Locate the cell with the specified text and output its [x, y] center coordinate. 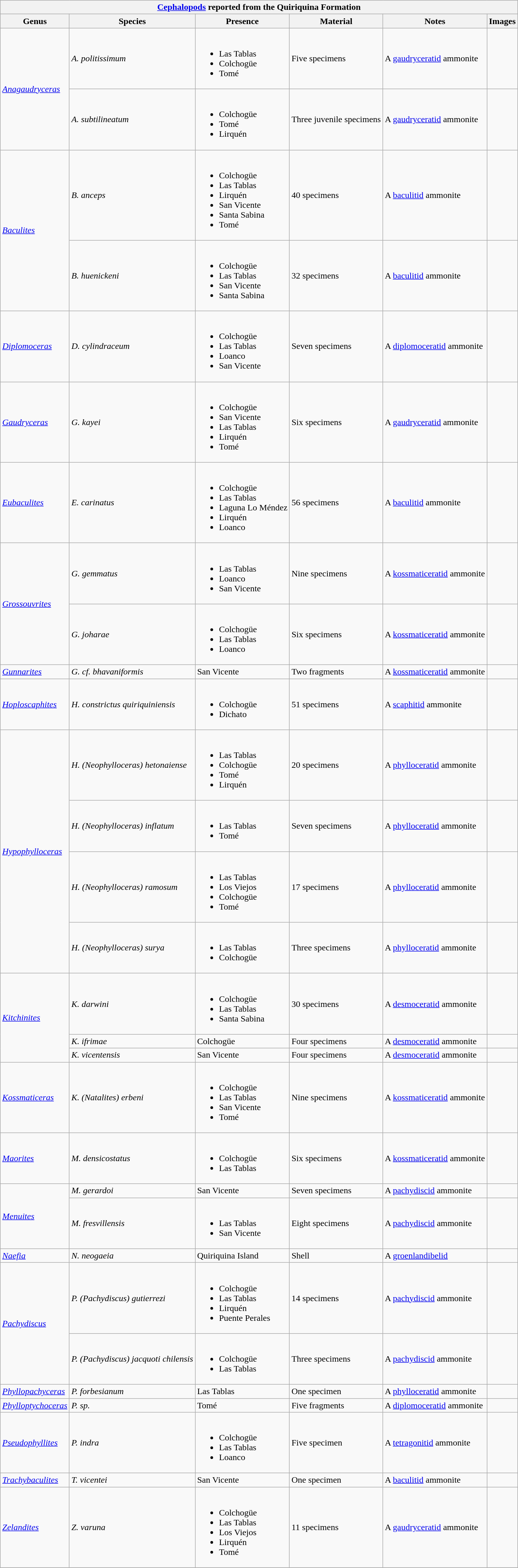
M. densicostatus [132, 1158]
P. (Pachydiscus) jacquoti chilensis [132, 1359]
ColchogüeLas TablasLos ViejosLirquénTomé [243, 1528]
Three juvenile specimens [336, 120]
Phylloptychoceras [35, 1405]
D. cylindraceum [132, 346]
Presence [243, 21]
Kitchinites [35, 1018]
M. gerardoi [132, 1191]
A. politissimum [132, 58]
H. (Neophylloceras) inflatum [132, 826]
56 specimens [336, 502]
Anagaudryceras [35, 89]
17 specimens [336, 887]
A scaphitid ammonite [435, 704]
Five specimens [336, 58]
ColchogüeLas TablasSanta Sabina [243, 1004]
ColchogüeLas TablasLirquénPuente Perales [243, 1298]
H. (Neophylloceras) hetonaiense [132, 765]
A groenlandibelid [435, 1256]
B. huenickeni [132, 276]
Pseudophyllites [35, 1443]
G. kayei [132, 422]
A. subtilineatum [132, 120]
Diplomoceras [35, 346]
Pachydiscus [35, 1323]
ColchogüeLas TablasSan VicenteSanta Sabina [243, 276]
Z. varuna [132, 1528]
P. forbesianum [132, 1391]
Material [336, 21]
Quiriquina Island [243, 1256]
Phyllopachyceras [35, 1391]
M. fresvillensis [132, 1223]
Las TablasTomé [243, 826]
Naefia [35, 1256]
51 specimens [336, 704]
G. cf. bhavaniformis [132, 672]
32 specimens [336, 276]
H. constrictus quiriquiniensis [132, 704]
Two fragments [336, 672]
Las Tablas [243, 1391]
P. sp. [132, 1405]
Notes [435, 21]
11 specimens [336, 1528]
G. joharae [132, 634]
Grossouvrites [35, 604]
B. anceps [132, 195]
Eubaculites [35, 502]
ColchogüeLas TablasLoancoSan Vicente [243, 346]
E. carinatus [132, 502]
Cephalopods reported from the Quiriquina Formation [259, 7]
P. (Pachydiscus) gutierrezi [132, 1298]
Gunnarites [35, 672]
Las TablasColchogüeTomé [243, 58]
Kossmaticeras [35, 1097]
Maorites [35, 1158]
N. neogaeia [132, 1256]
G. gemmatus [132, 573]
P. indra [132, 1443]
Menuites [35, 1216]
Colchogüe [243, 1041]
Tomé [243, 1405]
Baculites [35, 230]
T. vicentei [132, 1480]
K. ifrimae [132, 1041]
Five specimen [336, 1443]
ColchogüeLas TablasLirquénSan VicenteSanta SabinaTomé [243, 195]
H. (Neophylloceras) ramosum [132, 887]
ColchogüeToméLirquén [243, 120]
Las TablasLoancoSan Vicente [243, 573]
K. darwini [132, 1004]
K. (Natalites) erbeni [132, 1097]
Images [502, 21]
40 specimens [336, 195]
Five fragments [336, 1405]
20 specimens [336, 765]
H. (Neophylloceras) surya [132, 948]
Las TablasSan Vicente [243, 1223]
Zelandites [35, 1528]
ColchogüeSan VicenteLas TablasLirquénTomé [243, 422]
Eight specimens [336, 1223]
Hoploscaphites [35, 704]
ColchogüeLas TablasLaguna Lo MéndezLirquénLoanco [243, 502]
ColchogüeDichato [243, 704]
A tetragonitid ammonite [435, 1443]
Las TablasColchogüe [243, 948]
Las TablasLos ViejosColchogüeTomé [243, 887]
ColchogüeLas TablasSan VicenteTomé [243, 1097]
14 specimens [336, 1298]
Species [132, 21]
Genus [35, 21]
Hypophylloceras [35, 852]
Las TablasColchogüeToméLirquén [243, 765]
K. vicentensis [132, 1055]
30 specimens [336, 1004]
Gaudryceras [35, 422]
Shell [336, 1256]
Trachybaculites [35, 1480]
